For the text-containing cell, return its midpoint in [X, Y] coordinate format. 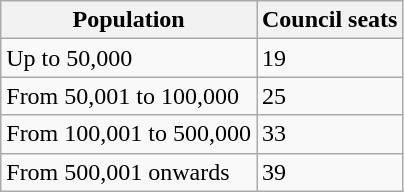
From 500,001 onwards [129, 172]
33 [329, 134]
Up to 50,000 [129, 58]
From 50,001 to 100,000 [129, 96]
From 100,001 to 500,000 [129, 134]
19 [329, 58]
39 [329, 172]
Population [129, 20]
Council seats [329, 20]
25 [329, 96]
